Extract the (X, Y) coordinate from the center of the cell holding the provided text.  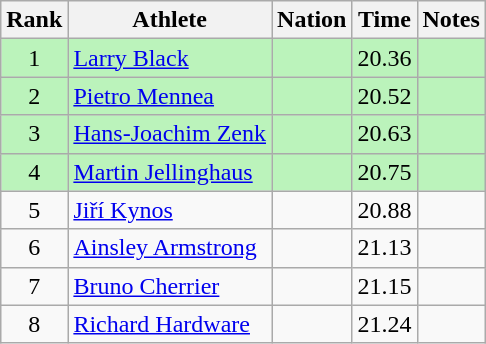
Athlete (170, 20)
Ainsley Armstrong (170, 248)
Hans-Joachim Zenk (170, 134)
6 (34, 248)
Jiří Kynos (170, 210)
Bruno Cherrier (170, 286)
Larry Black (170, 58)
2 (34, 96)
8 (34, 324)
Rank (34, 20)
3 (34, 134)
4 (34, 172)
1 (34, 58)
21.15 (384, 286)
Pietro Mennea (170, 96)
20.52 (384, 96)
Richard Hardware (170, 324)
20.75 (384, 172)
7 (34, 286)
21.24 (384, 324)
Nation (312, 20)
20.36 (384, 58)
21.13 (384, 248)
Notes (451, 20)
Time (384, 20)
5 (34, 210)
20.63 (384, 134)
Martin Jellinghaus (170, 172)
20.88 (384, 210)
